Identify which cell holds the provided text, then report its (X, Y) central coordinate. 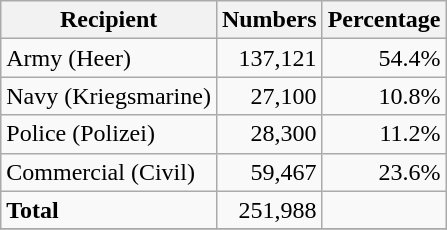
27,100 (269, 96)
59,467 (269, 172)
Commercial (Civil) (109, 172)
Total (109, 210)
Percentage (384, 20)
28,300 (269, 134)
Army (Heer) (109, 58)
137,121 (269, 58)
11.2% (384, 134)
251,988 (269, 210)
Police (Polizei) (109, 134)
Recipient (109, 20)
Navy (Kriegsmarine) (109, 96)
10.8% (384, 96)
Numbers (269, 20)
23.6% (384, 172)
54.4% (384, 58)
